For the text-containing cell, return its midpoint in (x, y) coordinate format. 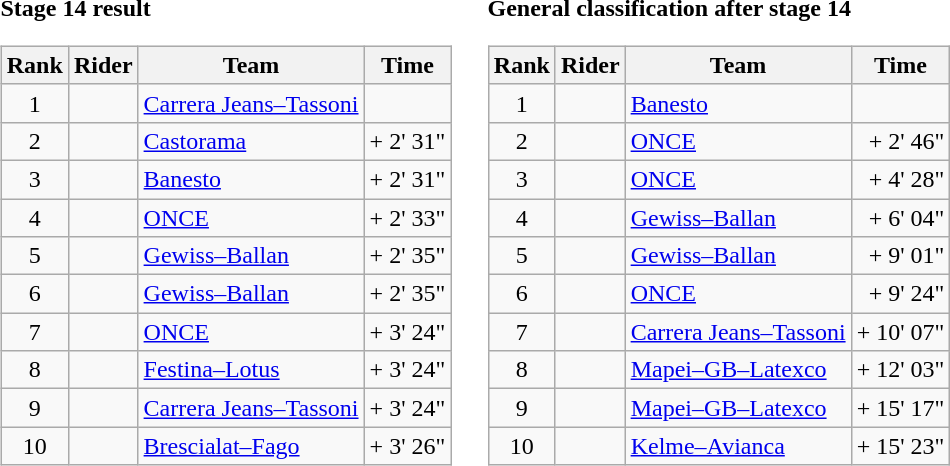
Kelme–Avianca (738, 446)
Castorama (251, 141)
Festina–Lotus (251, 370)
Brescialat–Fago (251, 446)
+ 9' 24" (900, 294)
+ 2' 33" (408, 217)
+ 12' 03" (900, 370)
+ 15' 23" (900, 446)
+ 10' 07" (900, 332)
+ 6' 04" (900, 217)
+ 15' 17" (900, 408)
+ 9' 01" (900, 256)
+ 3' 26" (408, 446)
+ 4' 28" (900, 179)
+ 2' 46" (900, 141)
